Detect which cell encompasses the target text, then output its (x, y) center coordinate. 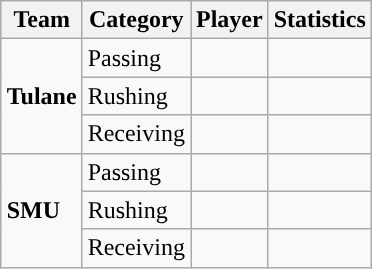
SMU (42, 210)
Tulane (42, 96)
Category (136, 20)
Statistics (320, 20)
Team (42, 20)
Player (229, 20)
